Capture the cell that displays the provided text and extract its [x, y] central coordinate. 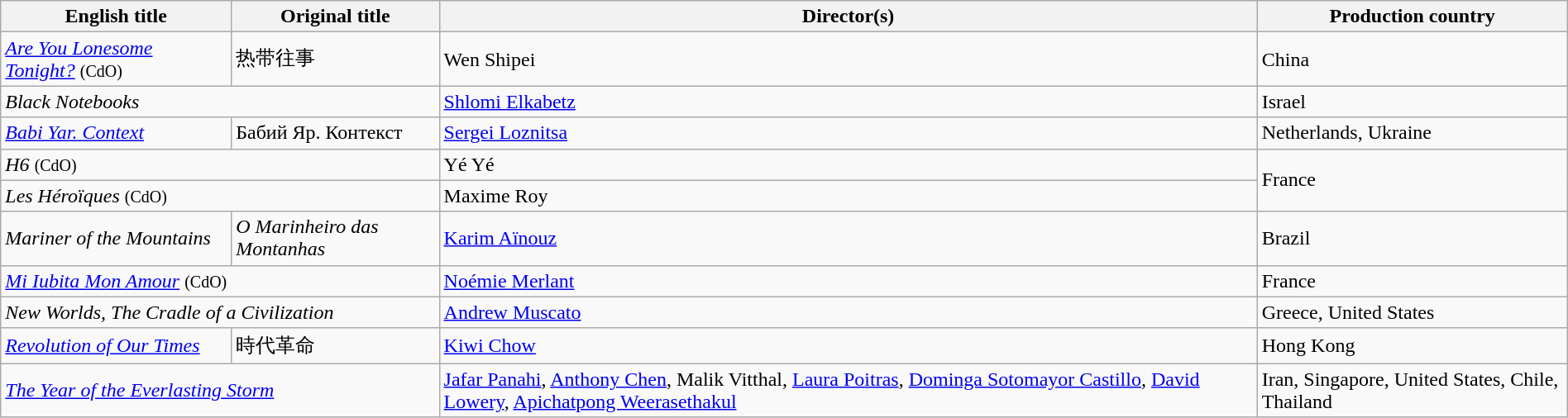
China [1413, 59]
New Worlds, The Cradle of a Civilization [220, 312]
Yé Yé [849, 164]
Iran, Singapore, United States, Chile, Thailand [1413, 390]
Brazil [1413, 238]
Бабий Яр. Контекст [336, 133]
Revolution of Our Times [116, 345]
H6 (CdO) [220, 164]
Mariner of the Mountains [116, 238]
Original title [336, 17]
Shlomi Elkabetz [849, 102]
Jafar Panahi, Anthony Chen, Malik Vitthal, Laura Poitras, Dominga Sotomayor Castillo, David Lowery, Apichatpong Weerasethakul [849, 390]
Black Notebooks [220, 102]
Noémie Merlant [849, 281]
Karim Aïnouz [849, 238]
Netherlands, Ukraine [1413, 133]
Director(s) [849, 17]
Greece, United States [1413, 312]
Are You Lonesome Tonight? (CdO) [116, 59]
時代革命 [336, 345]
Babi Yar. Context [116, 133]
The Year of the Everlasting Storm [220, 390]
Sergei Loznitsa [849, 133]
Kiwi Chow [849, 345]
Maxime Roy [849, 196]
English title [116, 17]
Production country [1413, 17]
Israel [1413, 102]
Wen Shipei [849, 59]
Mi Iubita Mon Amour (CdO) [220, 281]
O Marinheiro das Montanhas [336, 238]
Andrew Muscato [849, 312]
Les Héroïques (CdO) [220, 196]
Hong Kong [1413, 345]
热带往事 [336, 59]
